Output the (X, Y) coordinate of the center of the cell containing the given text.  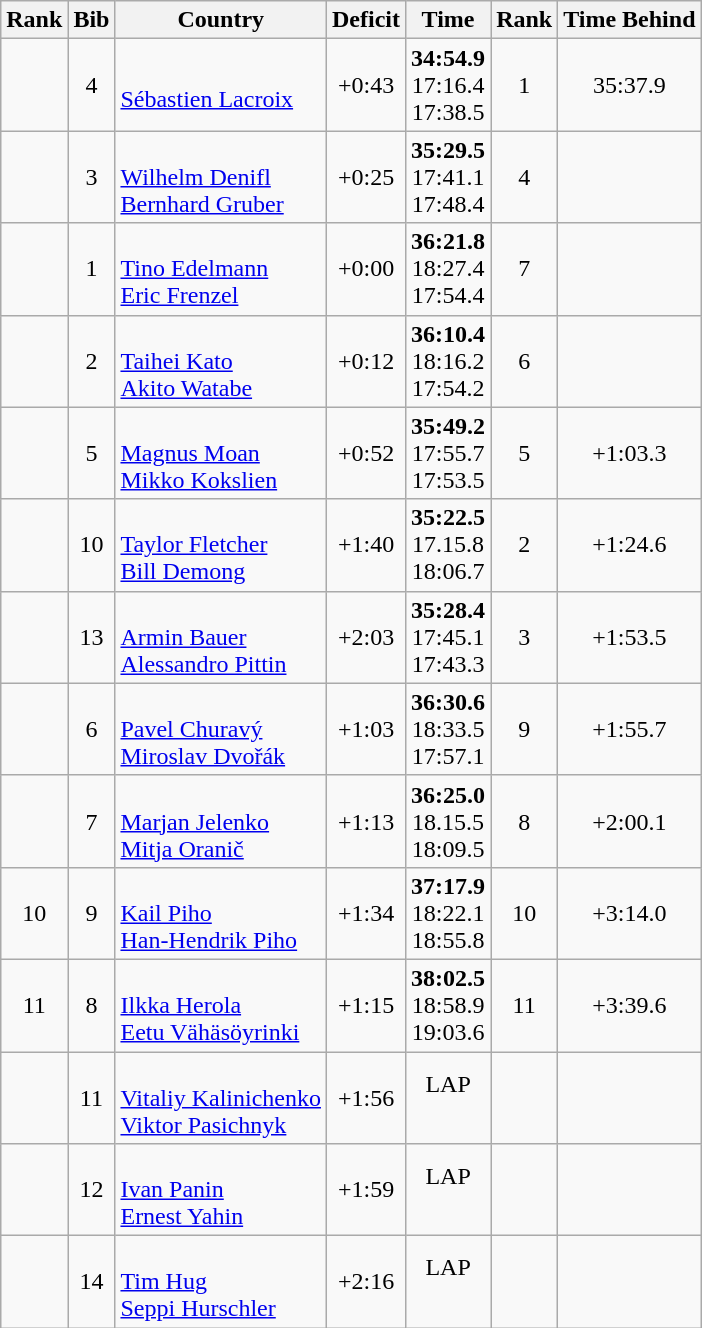
38:02.5 18:58.919:03.6 (448, 1005)
+1:56 (366, 1098)
Taylor FletcherBill Demong (221, 545)
37:17.918:22.118:55.8 (448, 913)
36:25.018.15.518:09.5 (448, 821)
36:21.818:27.417:54.4 (448, 269)
Pavel ChuravýMiroslav Dvořák (221, 729)
Taihei KatoAkito Watabe (221, 361)
Bib (92, 20)
34:54.917:16.417:38.5 (448, 85)
Ilkka HerolaEetu Vähäsöyrinki (221, 1005)
+0:52 (366, 453)
Vitaliy KalinichenkoViktor Pasichnyk (221, 1098)
Marjan JelenkoMitja Oranič (221, 821)
Sébastien Lacroix (221, 85)
+1:55.7 (630, 729)
Tino EdelmannEric Frenzel (221, 269)
35:22.517.15.818:06.7 (448, 545)
+1:34 (366, 913)
Time (448, 20)
+1:24.6 (630, 545)
Deficit (366, 20)
+3:39.6 (630, 1005)
+1:03.3 (630, 453)
35:28.4 17:45.117:43.3 (448, 637)
Country (221, 20)
Magnus MoanMikko Kokslien (221, 453)
35:37.9 (630, 85)
+2:16 (366, 1282)
12 (92, 1190)
Ivan PaninErnest Yahin (221, 1190)
36:10.4 18:16.217:54.2 (448, 361)
+0:43 (366, 85)
+1:03 (366, 729)
+1:53.5 (630, 637)
+0:00 (366, 269)
13 (92, 637)
+2:03 (366, 637)
+0:25 (366, 177)
+2:00.1 (630, 821)
+0:12 (366, 361)
+3:14.0 (630, 913)
36:30.6 18:33.517:57.1 (448, 729)
Armin BauerAlessandro Pittin (221, 637)
35:49.217:55.717:53.5 (448, 453)
14 (92, 1282)
+1:59 (366, 1190)
Kail PihoHan-Hendrik Piho (221, 913)
Wilhelm DeniflBernhard Gruber (221, 177)
Tim HugSeppi Hurschler (221, 1282)
+1:40 (366, 545)
+1:13 (366, 821)
Time Behind (630, 20)
+1:15 (366, 1005)
35:29.517:41.117:48.4 (448, 177)
